Scan for the cell matching the given text and deliver its [x, y] coordinate at center. 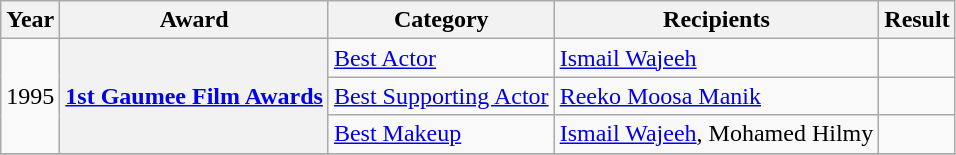
Recipients [716, 20]
Reeko Moosa Manik [716, 96]
Best Makeup [441, 134]
1st Gaumee Film Awards [194, 96]
Best Actor [441, 58]
Year [30, 20]
Award [194, 20]
Ismail Wajeeh, Mohamed Hilmy [716, 134]
1995 [30, 96]
Result [917, 20]
Category [441, 20]
Best Supporting Actor [441, 96]
Ismail Wajeeh [716, 58]
